Determine the [X, Y] coordinate at the center of the cell enclosing the given text.  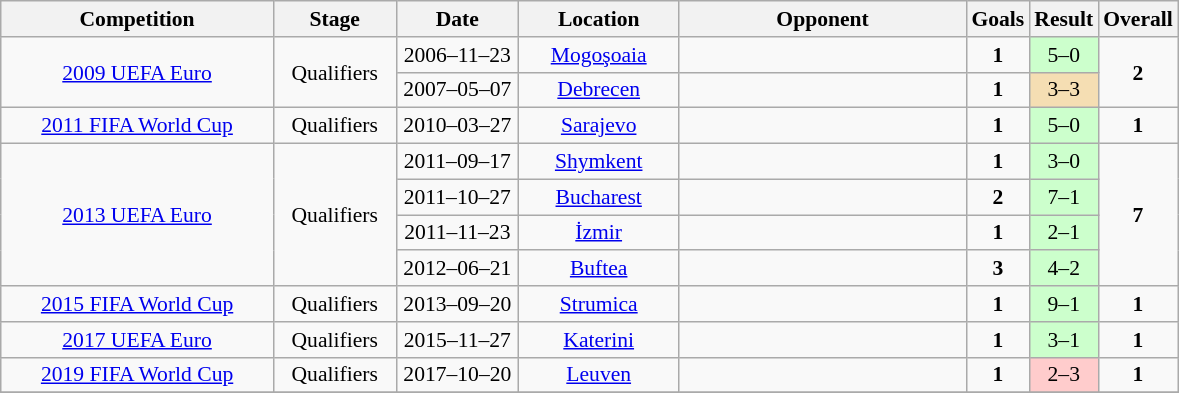
Sarajevo [599, 126]
Debrecen [599, 90]
2012–06–21 [458, 269]
Overall [1138, 19]
Katerini [599, 340]
Competition [138, 19]
2015–11–27 [458, 340]
2015 FIFA World Cup [138, 304]
Shymkent [599, 162]
Bucharest [599, 197]
Stage [334, 19]
2017–10–20 [458, 375]
3–3 [1064, 90]
Buftea [599, 269]
Result [1064, 19]
Leuven [599, 375]
2–1 [1064, 233]
Date [458, 19]
2007–05–07 [458, 90]
2006–11–23 [458, 55]
2013–09–20 [458, 304]
7 [1138, 215]
2009 UEFA Euro [138, 72]
Goals [998, 19]
Strumica [599, 304]
3 [998, 269]
Opponent [823, 19]
2019 FIFA World Cup [138, 375]
9–1 [1064, 304]
2011 FIFA World Cup [138, 126]
7–1 [1064, 197]
2–3 [1064, 375]
2011–10–27 [458, 197]
3–1 [1064, 340]
2013 UEFA Euro [138, 215]
2011–11–23 [458, 233]
2011–09–17 [458, 162]
Mogoşoaia [599, 55]
3–0 [1064, 162]
4–2 [1064, 269]
2010–03–27 [458, 126]
2017 UEFA Euro [138, 340]
İzmir [599, 233]
Location [599, 19]
